Extract the (x, y) coordinate from the center of the cell holding the provided text.  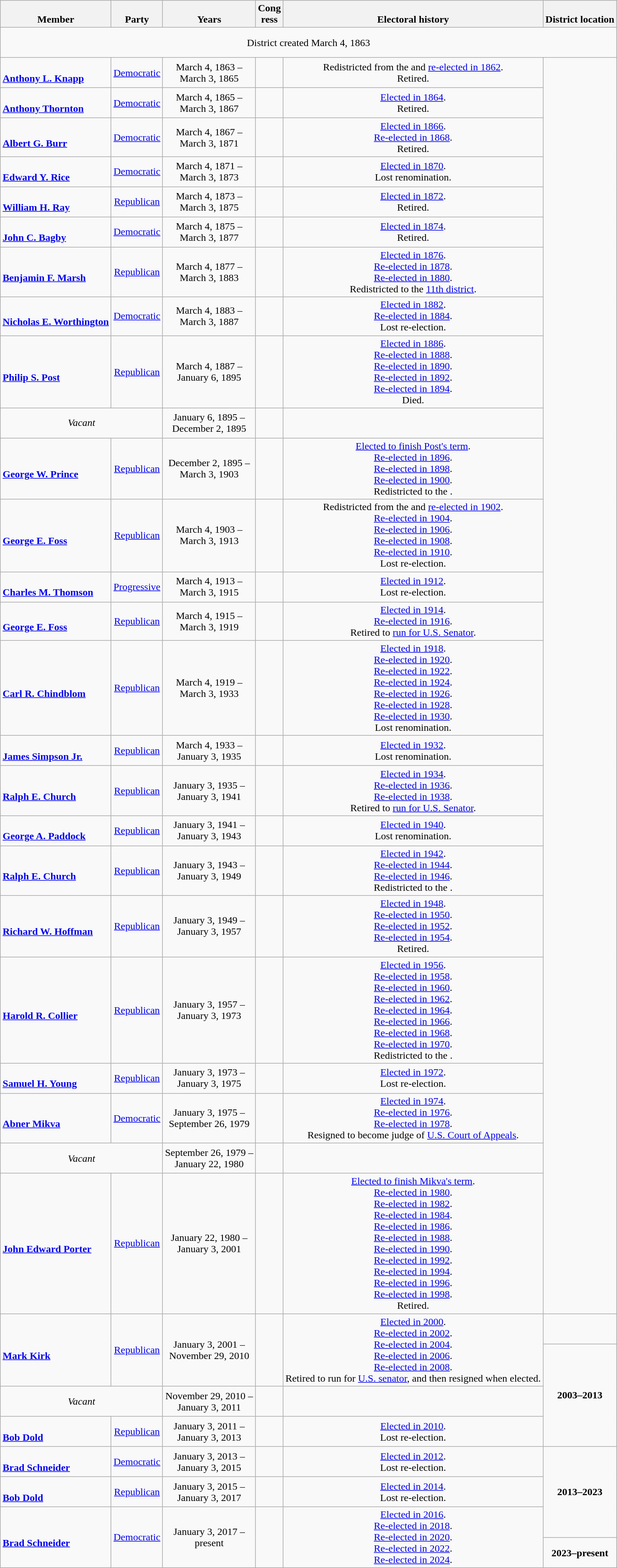
Anthony L. Knapp (56, 73)
March 4, 1883 –March 3, 1887 (209, 316)
Elected in 1866.Re-elected in 1868.Retired. (413, 137)
November 29, 2010 –January 3, 2011 (209, 1401)
District created March 4, 1863 (308, 43)
January 3, 1935 –January 3, 1941 (209, 791)
2013–2023 (580, 1492)
Elected in 1882.Re-elected in 1884.Lost re-election. (413, 316)
Party (137, 14)
March 4, 1915 –March 3, 1919 (209, 621)
Redistricted from the and re-elected in 1862.Retired. (413, 73)
James Simpson Jr. (56, 750)
George W. Prince (56, 469)
Redistricted from the and re-elected in 1902.Re-elected in 1904.Re-elected in 1906.Re-elected in 1908.Re-elected in 1910.Lost re-election. (413, 535)
March 4, 1887 –January 6, 1895 (209, 372)
Harold R. Collier (56, 1010)
Elected in 1886.Re-elected in 1888.Re-elected in 1890.Re-elected in 1892.Re-elected in 1894.Died. (413, 372)
Elected in 1974.Re-elected in 1976.Re-elected in 1978.Resigned to become judge of U.S. Court of Appeals. (413, 1118)
March 4, 1867 –March 3, 1871 (209, 137)
Charles M. Thomson (56, 587)
Elected in 1870.Lost renomination. (413, 172)
Nicholas E. Worthington (56, 316)
Elected in 1918.Re-elected in 1920.Re-elected in 1922.Re-elected in 1924.Re-elected in 1926.Re-elected in 1928.Re-elected in 1930.Lost renomination. (413, 688)
March 4, 1871 –March 3, 1873 (209, 172)
Elected in 1972.Lost re-election. (413, 1078)
January 3, 2001 –November 29, 2010 (209, 1350)
Elected in 1874.Retired. (413, 232)
March 4, 1933 –January 3, 1935 (209, 750)
Edward Y. Rice (56, 172)
Elected in 1948.Re-elected in 1950.Re-elected in 1952.Re-elected in 1954.Retired. (413, 926)
September 26, 1979 –January 22, 1980 (209, 1158)
William H. Ray (56, 202)
George A. Paddock (56, 830)
March 4, 1913 –March 3, 1915 (209, 587)
Elected in 1914.Re-elected in 1916.Retired to run for U.S. Senator. (413, 621)
March 4, 1877 –March 3, 1883 (209, 272)
March 4, 1863 –March 3, 1865 (209, 73)
January 3, 2013 –January 3, 2015 (209, 1462)
Elected in 1912.Lost re-election. (413, 587)
Progressive (137, 587)
January 3, 1949 –January 3, 1957 (209, 926)
Samuel H. Young (56, 1078)
Elected in 1942.Re-elected in 1944.Re-elected in 1946.Redistricted to the . (413, 870)
January 22, 1980 –January 3, 2001 (209, 1244)
Albert G. Burr (56, 137)
Elected in 2010.Lost re-election. (413, 1431)
January 3, 1957 –January 3, 1973 (209, 1010)
January 3, 2015 –January 3, 2017 (209, 1492)
January 3, 1941 –January 3, 1943 (209, 830)
Years (209, 14)
January 3, 2017 –present (209, 1537)
Elected in 2014.Lost re-election. (413, 1492)
Benjamin F. Marsh (56, 272)
Elected in 1864.Retired. (413, 103)
Anthony Thornton (56, 103)
January 3, 2011 –January 3, 2013 (209, 1431)
January 3, 1975 –September 26, 1979 (209, 1118)
District location (580, 14)
Congress (269, 14)
Elected in 1876.Re-elected in 1878.Re-elected in 1880.Redistricted to the 11th district. (413, 272)
Elected in 1940.Lost renomination. (413, 830)
Mark Kirk (56, 1350)
March 4, 1903 –March 3, 1913 (209, 535)
Electoral history (413, 14)
2003–2013 (580, 1395)
Abner Mikva (56, 1118)
Elected in 1932.Lost renomination. (413, 750)
Philip S. Post (56, 372)
Elected in 1872.Retired. (413, 202)
March 4, 1875 –March 3, 1877 (209, 232)
March 4, 1865 –March 3, 1867 (209, 103)
January 6, 1895 –December 2, 1895 (209, 423)
2023–present (580, 1553)
January 3, 1943 –January 3, 1949 (209, 870)
Elected to finish Post's term.Re-elected in 1896.Re-elected in 1898.Re-elected in 1900.Redistricted to the . (413, 469)
Richard W. Hoffman (56, 926)
John Edward Porter (56, 1244)
March 4, 1873 –March 3, 1875 (209, 202)
Elected in 2016.Re-elected in 2018.Re-elected in 2020.Re-elected in 2022.Re-elected in 2024. (413, 1537)
Elected in 2012.Lost re-election. (413, 1462)
Elected in 1934.Re-elected in 1936.Re-elected in 1938.Retired to run for U.S. Senator. (413, 791)
December 2, 1895 –March 3, 1903 (209, 469)
Carl R. Chindblom (56, 688)
John C. Bagby (56, 232)
March 4, 1919 –March 3, 1933 (209, 688)
Member (56, 14)
January 3, 1973 –January 3, 1975 (209, 1078)
